From the cell containing the given text, extract its center point as [x, y] coordinate. 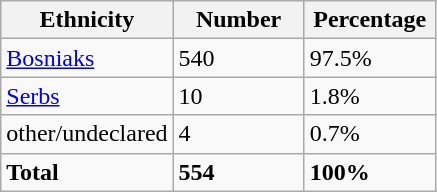
Ethnicity [87, 20]
Percentage [370, 20]
4 [238, 134]
Serbs [87, 96]
Total [87, 172]
Number [238, 20]
Bosniaks [87, 58]
97.5% [370, 58]
100% [370, 172]
10 [238, 96]
1.8% [370, 96]
0.7% [370, 134]
other/undeclared [87, 134]
554 [238, 172]
540 [238, 58]
